Return (X, Y) of the center of cell containing provided text 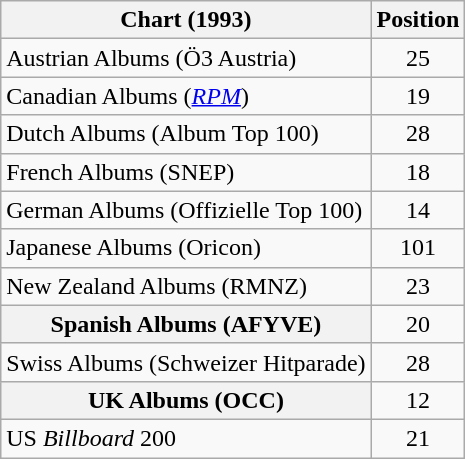
101 (418, 248)
German Albums (Offizielle Top 100) (186, 210)
Swiss Albums (Schweizer Hitparade) (186, 362)
Austrian Albums (Ö3 Austria) (186, 58)
23 (418, 286)
25 (418, 58)
New Zealand Albums (RMNZ) (186, 286)
Chart (1993) (186, 20)
14 (418, 210)
Canadian Albums (RPM) (186, 96)
UK Albums (OCC) (186, 400)
19 (418, 96)
Position (418, 20)
Dutch Albums (Album Top 100) (186, 134)
20 (418, 324)
21 (418, 438)
Japanese Albums (Oricon) (186, 248)
French Albums (SNEP) (186, 172)
Spanish Albums (AFYVE) (186, 324)
18 (418, 172)
12 (418, 400)
US Billboard 200 (186, 438)
